Determine the (X, Y) coordinate at the center of the cell enclosing the given text.  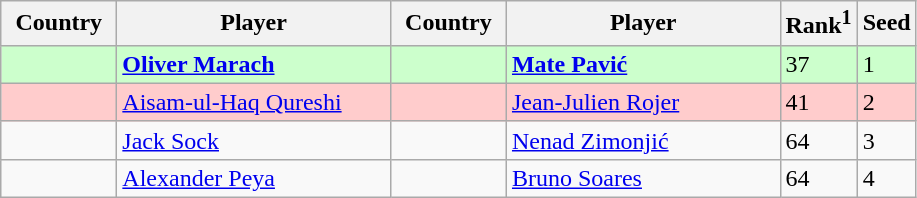
37 (818, 64)
4 (886, 178)
Jean-Julien Rojer (643, 102)
Oliver Marach (254, 64)
Seed (886, 24)
1 (886, 64)
Bruno Soares (643, 178)
41 (818, 102)
3 (886, 140)
Rank1 (818, 24)
2 (886, 102)
Aisam-ul-Haq Qureshi (254, 102)
Nenad Zimonjić (643, 140)
Alexander Peya (254, 178)
Mate Pavić (643, 64)
Jack Sock (254, 140)
